Determine the (x, y) coordinate at the center of the cell enclosing the given text.  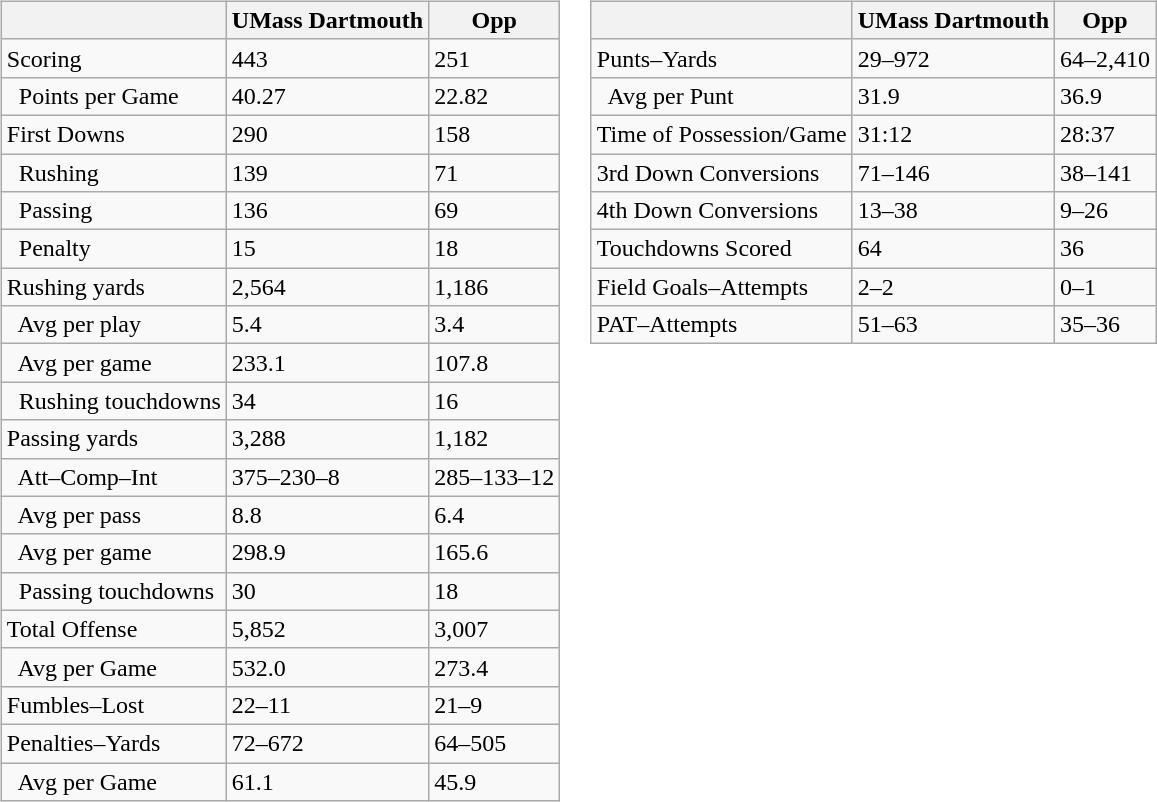
Passing touchdowns (114, 591)
36.9 (1106, 96)
Passing yards (114, 439)
Rushing (114, 173)
2,564 (327, 287)
251 (494, 58)
Field Goals–Attempts (722, 287)
71 (494, 173)
5.4 (327, 325)
5,852 (327, 629)
Att–Comp–Int (114, 477)
35–36 (1106, 325)
Scoring (114, 58)
34 (327, 401)
139 (327, 173)
107.8 (494, 363)
Total Offense (114, 629)
Touchdowns Scored (722, 249)
532.0 (327, 667)
13–38 (953, 211)
Rushing yards (114, 287)
8.8 (327, 515)
22–11 (327, 705)
1,182 (494, 439)
29–972 (953, 58)
45.9 (494, 781)
Rushing touchdowns (114, 401)
136 (327, 211)
Avg per Punt (722, 96)
22.82 (494, 96)
375–230–8 (327, 477)
233.1 (327, 363)
Punts–Yards (722, 58)
9–26 (1106, 211)
Avg per pass (114, 515)
4th Down Conversions (722, 211)
3,007 (494, 629)
3,288 (327, 439)
36 (1106, 249)
38–141 (1106, 173)
Avg per play (114, 325)
31:12 (953, 134)
443 (327, 58)
31.9 (953, 96)
Penalty (114, 249)
273.4 (494, 667)
First Downs (114, 134)
Passing (114, 211)
165.6 (494, 553)
290 (327, 134)
72–672 (327, 743)
Points per Game (114, 96)
Fumbles–Lost (114, 705)
21–9 (494, 705)
51–63 (953, 325)
3.4 (494, 325)
PAT–Attempts (722, 325)
30 (327, 591)
71–146 (953, 173)
64–2,410 (1106, 58)
40.27 (327, 96)
298.9 (327, 553)
Penalties–Yards (114, 743)
0–1 (1106, 287)
1,186 (494, 287)
Time of Possession/Game (722, 134)
16 (494, 401)
64–505 (494, 743)
28:37 (1106, 134)
285–133–12 (494, 477)
3rd Down Conversions (722, 173)
64 (953, 249)
15 (327, 249)
6.4 (494, 515)
158 (494, 134)
2–2 (953, 287)
61.1 (327, 781)
69 (494, 211)
